Find where the given text appears and provide that cell's center as (X, Y) coordinate. 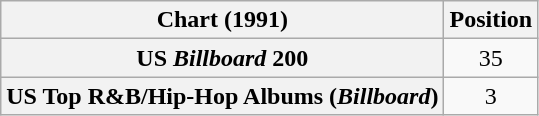
US Billboard 200 (222, 58)
35 (491, 58)
Position (491, 20)
3 (491, 96)
US Top R&B/Hip-Hop Albums (Billboard) (222, 96)
Chart (1991) (222, 20)
